Search for the cell housing the specified text and yield its (X, Y) center coordinate. 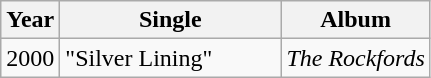
Single (170, 20)
2000 (30, 58)
Album (356, 20)
The Rockfords (356, 58)
"Silver Lining" (170, 58)
Year (30, 20)
